Find where the given text appears and provide that cell's center as [X, Y] coordinate. 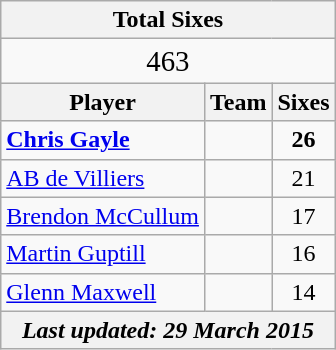
16 [304, 254]
Chris Gayle [103, 140]
14 [304, 292]
21 [304, 178]
AB de Villiers [103, 178]
17 [304, 216]
463 [168, 61]
Brendon McCullum [103, 216]
Last updated: 29 March 2015 [168, 330]
Total Sixes [168, 20]
Glenn Maxwell [103, 292]
Sixes [304, 102]
Player [103, 102]
26 [304, 140]
Martin Guptill [103, 254]
Team [238, 102]
